Provide the (X, Y) coordinate of the cell's center where the given text is located.  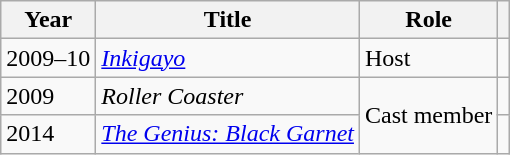
Host (428, 58)
Role (428, 20)
Roller Coaster (228, 96)
Inkigayo (228, 58)
Title (228, 20)
2009 (48, 96)
Year (48, 20)
Cast member (428, 115)
2014 (48, 134)
2009–10 (48, 58)
The Genius: Black Garnet (228, 134)
